Search for the cell housing the specified text and yield its [x, y] center coordinate. 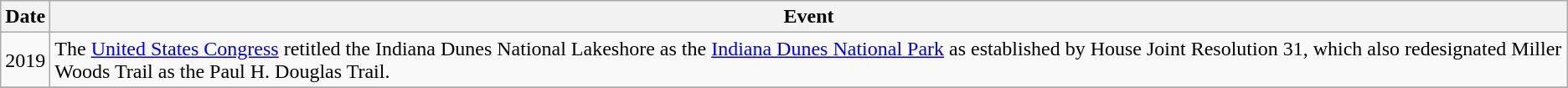
2019 [25, 60]
Event [809, 17]
Date [25, 17]
